Locate the cell with the specified text and output its [X, Y] center coordinate. 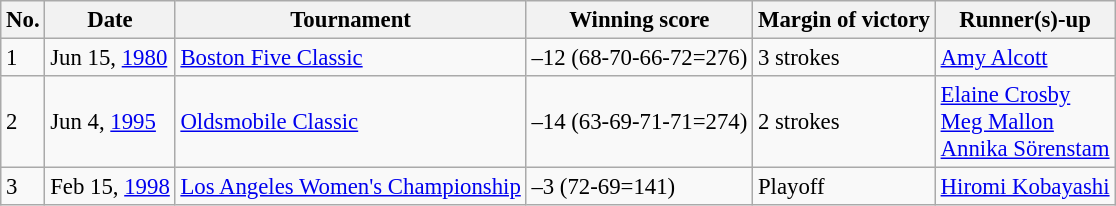
2 strokes [844, 122]
Feb 15, 1998 [110, 187]
2 [23, 122]
3 strokes [844, 58]
Jun 4, 1995 [110, 122]
Amy Alcott [1025, 58]
Winning score [640, 20]
–12 (68-70-66-72=276) [640, 58]
Oldsmobile Classic [350, 122]
–3 (72-69=141) [640, 187]
Date [110, 20]
Jun 15, 1980 [110, 58]
3 [23, 187]
No. [23, 20]
Hiromi Kobayashi [1025, 187]
Boston Five Classic [350, 58]
Los Angeles Women's Championship [350, 187]
Runner(s)-up [1025, 20]
Tournament [350, 20]
Elaine Crosby Meg Mallon Annika Sörenstam [1025, 122]
1 [23, 58]
Playoff [844, 187]
Margin of victory [844, 20]
–14 (63-69-71-71=274) [640, 122]
